For the text-containing cell, return its midpoint in [X, Y] coordinate format. 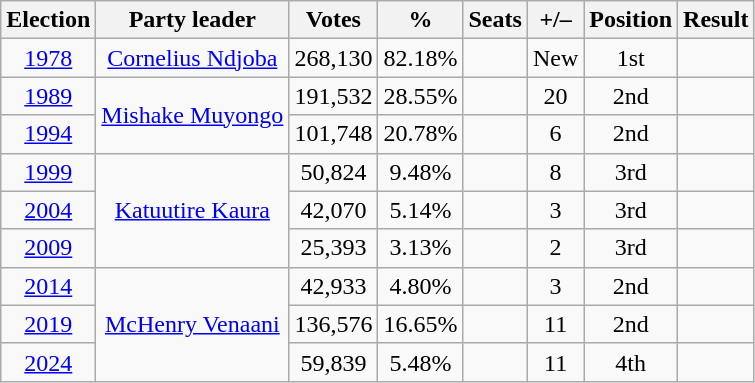
50,824 [334, 172]
42,933 [334, 286]
2019 [48, 324]
1989 [48, 96]
1st [631, 58]
2 [555, 248]
Mishake Muyongo [192, 115]
42,070 [334, 210]
% [420, 20]
Result [716, 20]
191,532 [334, 96]
1978 [48, 58]
New [555, 58]
20 [555, 96]
Votes [334, 20]
Election [48, 20]
5.14% [420, 210]
2024 [48, 362]
Cornelius Ndjoba [192, 58]
6 [555, 134]
Seats [495, 20]
3.13% [420, 248]
268,130 [334, 58]
2014 [48, 286]
5.48% [420, 362]
101,748 [334, 134]
59,839 [334, 362]
2009 [48, 248]
Party leader [192, 20]
1994 [48, 134]
8 [555, 172]
4th [631, 362]
20.78% [420, 134]
Katuutire Kaura [192, 210]
136,576 [334, 324]
25,393 [334, 248]
Position [631, 20]
2004 [48, 210]
16.65% [420, 324]
McHenry Venaani [192, 324]
9.48% [420, 172]
1999 [48, 172]
4.80% [420, 286]
+/– [555, 20]
28.55% [420, 96]
82.18% [420, 58]
